Detect which cell encompasses the target text, then output its (X, Y) center coordinate. 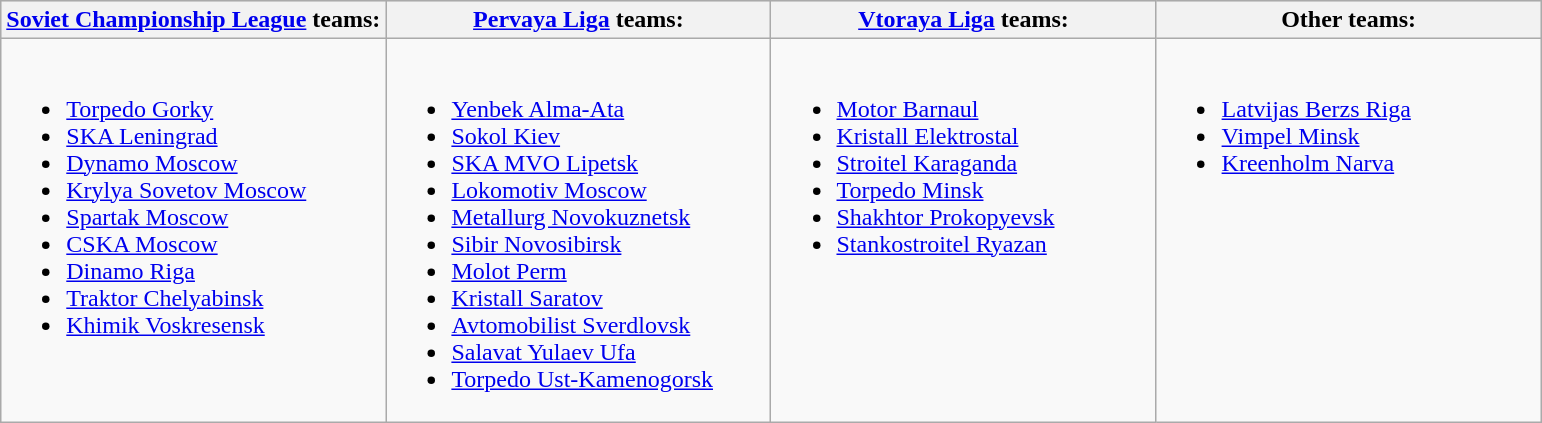
Latvijas Berzs RigaVimpel MinskKreenholm Narva (1348, 230)
Other teams: (1348, 20)
Soviet Championship League teams: (194, 20)
Motor BarnaulKristall ElektrostalStroitel KaragandaTorpedo MinskShakhtor ProkopyevskStankostroitel Ryazan (964, 230)
Torpedo GorkySKA LeningradDynamo MoscowKrylya Sovetov MoscowSpartak MoscowCSKA MoscowDinamo RigaTraktor ChelyabinskKhimik Voskresensk (194, 230)
Pervaya Liga teams: (578, 20)
Vtoraya Liga teams: (964, 20)
